Detect which cell encompasses the target text, then output its (X, Y) center coordinate. 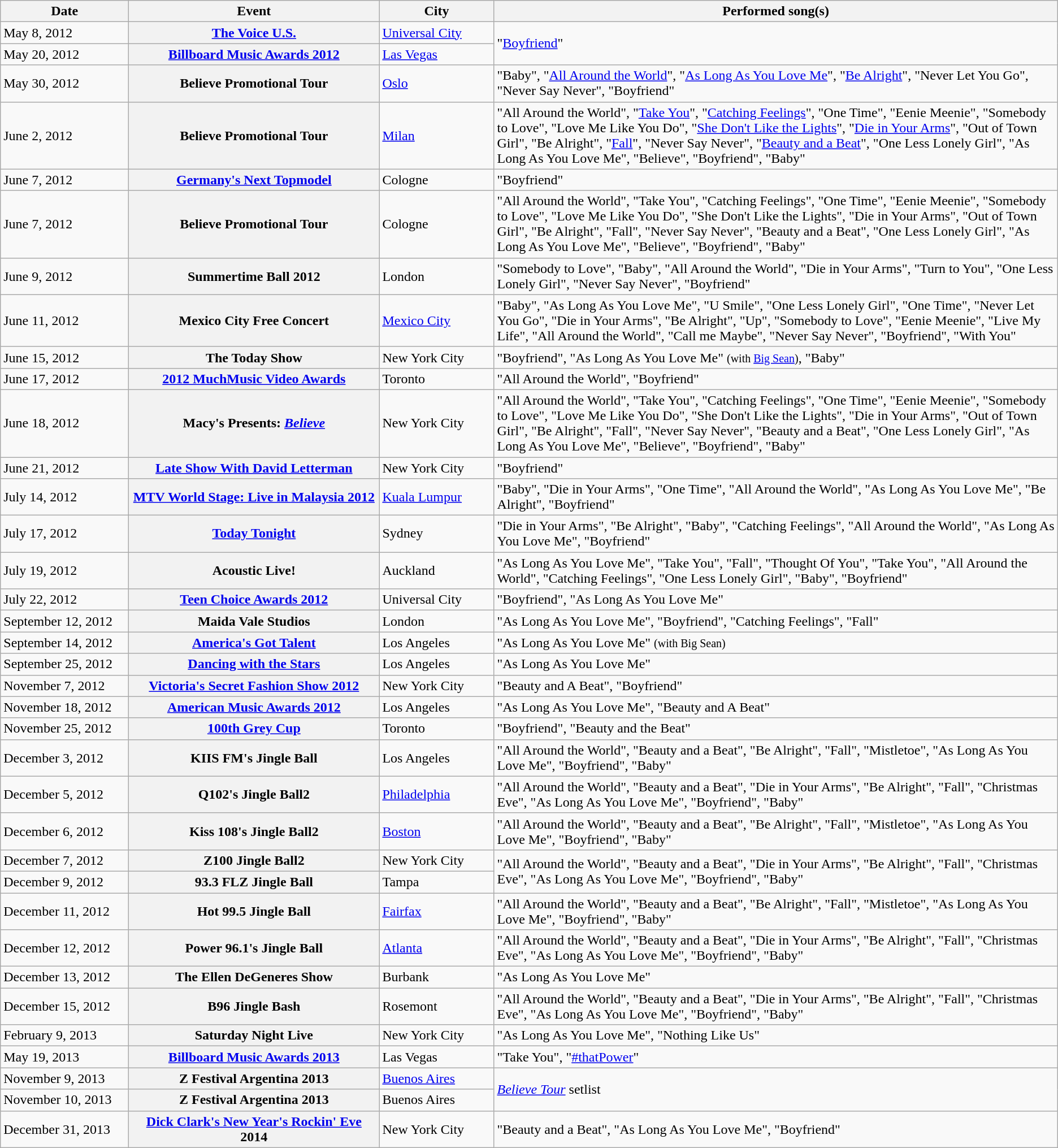
Billboard Music Awards 2012 (254, 54)
American Music Awards 2012 (254, 707)
America's Got Talent (254, 643)
May 19, 2013 (64, 1057)
Kiss 108's Jingle Ball2 (254, 831)
Billboard Music Awards 2013 (254, 1057)
"Beauty and a Beat", "As Long As You Love Me", "Boyfriend" (775, 1129)
May 8, 2012 (64, 33)
September 14, 2012 (64, 643)
The Today Show (254, 357)
December 9, 2012 (64, 882)
"All Around the World", "Boyfriend" (775, 379)
Kuala Lumpur (436, 497)
June 9, 2012 (64, 276)
"As Long As You Love Me", "Boyfriend", "Catching Feelings", "Fall" (775, 621)
June 15, 2012 (64, 357)
November 10, 2013 (64, 1100)
Boston (436, 831)
"Somebody to Love", "Baby", "All Around the World", "Die in Your Arms", "Turn to You", "One Less Lonely Girl", "Never Say Never", "Boyfriend" (775, 276)
"Take You", "#thatPower" (775, 1057)
Date (64, 11)
Mexico City Free Concert (254, 320)
Late Show With David Letterman (254, 467)
December 11, 2012 (64, 911)
MTV World Stage: Live in Malaysia 2012 (254, 497)
"Beauty and A Beat", "Boyfriend" (775, 686)
December 12, 2012 (64, 948)
December 13, 2012 (64, 977)
Mexico City (436, 320)
Philadelphia (436, 795)
The Voice U.S. (254, 33)
July 17, 2012 (64, 534)
Milan (436, 136)
"As Long As You Love Me", "Beauty and A Beat" (775, 707)
Rosemont (436, 1006)
November 25, 2012 (64, 729)
Believe Tour setlist (775, 1089)
"As Long As You Love Me", "Nothing Like Us" (775, 1036)
December 3, 2012 (64, 757)
Oslo (436, 84)
September 12, 2012 (64, 621)
"Boyfriend", "Beauty and the Beat" (775, 729)
December 5, 2012 (64, 795)
May 30, 2012 (64, 84)
June 2, 2012 (64, 136)
"Baby", "Die in Your Arms", "One Time", "All Around the World", "As Long As You Love Me", "Be Alright", "Boyfriend" (775, 497)
Maida Vale Studios (254, 621)
December 31, 2013 (64, 1129)
June 21, 2012 (64, 467)
Atlanta (436, 948)
Summertime Ball 2012 (254, 276)
Tampa (436, 882)
February 9, 2013 (64, 1036)
Fairfax (436, 911)
Germany's Next Topmodel (254, 180)
Performed song(s) (775, 11)
City (436, 11)
Z100 Jingle Ball2 (254, 860)
Acoustic Live! (254, 571)
"Boyfriend", "As Long As You Love Me" (with Big Sean), "Baby" (775, 357)
December 7, 2012 (64, 860)
93.3 FLZ Jingle Ball (254, 882)
KIIS FM's Jingle Ball (254, 757)
"As Long As You Love Me" (with Big Sean) (775, 643)
July 14, 2012 (64, 497)
June 18, 2012 (64, 423)
The Ellen DeGeneres Show (254, 977)
July 22, 2012 (64, 600)
Event (254, 11)
Dancing with the Stars (254, 664)
100th Grey Cup (254, 729)
May 20, 2012 (64, 54)
Dick Clark's New Year's Rockin' Eve 2014 (254, 1129)
July 19, 2012 (64, 571)
Power 96.1's Jingle Ball (254, 948)
June 17, 2012 (64, 379)
November 9, 2013 (64, 1078)
Q102's Jingle Ball2 (254, 795)
December 15, 2012 (64, 1006)
Hot 99.5 Jingle Ball (254, 911)
Auckland (436, 571)
Sydney (436, 534)
"Die in Your Arms", "Be Alright", "Baby", "Catching Feelings", "All Around the World", "As Long As You Love Me", "Boyfriend" (775, 534)
Macy's Presents: Believe (254, 423)
"Boyfriend", "As Long As You Love Me" (775, 600)
Victoria's Secret Fashion Show 2012 (254, 686)
June 11, 2012 (64, 320)
November 18, 2012 (64, 707)
September 25, 2012 (64, 664)
November 7, 2012 (64, 686)
"Baby", "All Around the World", "As Long As You Love Me", "Be Alright", "Never Let You Go", "Never Say Never", "Boyfriend" (775, 84)
2012 MuchMusic Video Awards (254, 379)
Today Tonight (254, 534)
Teen Choice Awards 2012 (254, 600)
B96 Jingle Bash (254, 1006)
December 6, 2012 (64, 831)
Saturday Night Live (254, 1036)
Burbank (436, 977)
